Identify which cell holds the provided text, then report its (x, y) central coordinate. 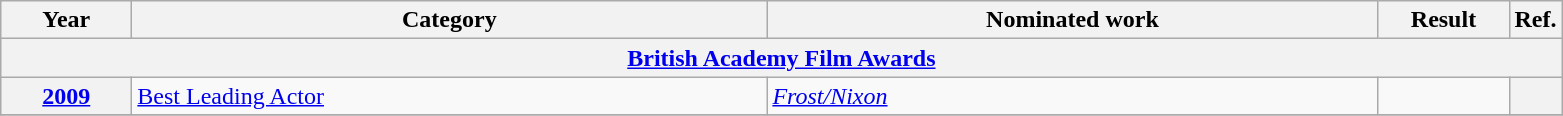
Best Leading Actor (450, 96)
2009 (66, 96)
Category (450, 20)
Ref. (1536, 20)
Nominated work (1072, 20)
British Academy Film Awards (782, 58)
Year (66, 20)
Frost/Nixon (1072, 96)
Result (1444, 20)
